Return (X, Y) of the center of cell containing provided text 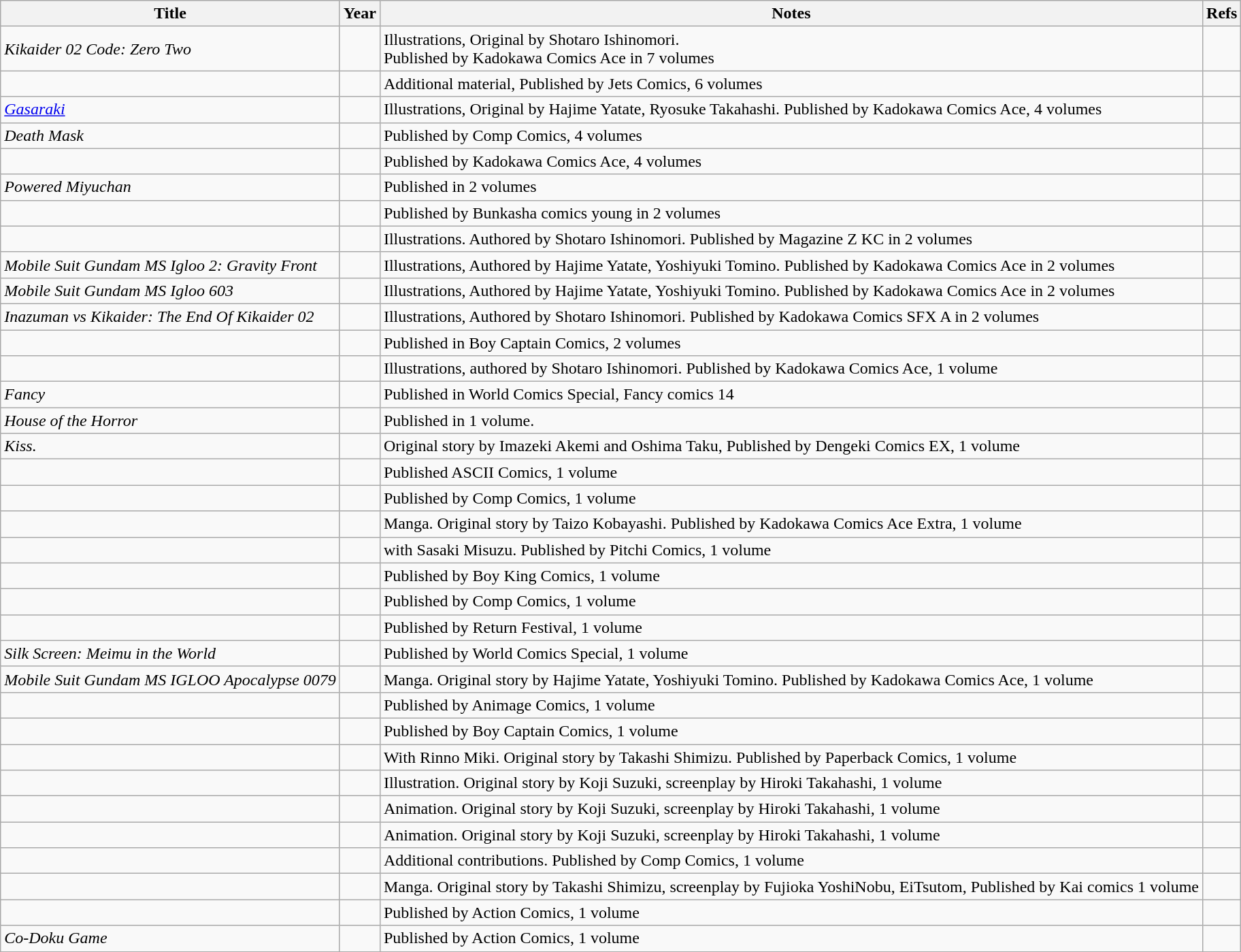
Published by World Comics Special, 1 volume (791, 653)
with Sasaki Misuzu. Published by Pitchi Comics, 1 volume (791, 550)
Illustrations, authored by Shotaro Ishinomori. Published by Kadokawa Comics Ace, 1 volume (791, 369)
Kiss. (170, 446)
Powered Miyuchan (170, 187)
Published by Bunkasha comics young in 2 volumes (791, 213)
Notes (791, 14)
Mobile Suit Gundam MS IGLOO Apocalypse 0079 (170, 679)
Manga. Original story by Taizo Kobayashi. Published by Kadokawa Comics Ace Extra, 1 volume (791, 524)
Published in Boy Captain Comics, 2 volumes (791, 342)
Fancy (170, 395)
Death Mask (170, 135)
Year (359, 14)
Mobile Suit Gundam MS Igloo 603 (170, 291)
Published by Boy King Comics, 1 volume (791, 576)
Published in 1 volume. (791, 421)
Illustrations. Authored by Shotaro Ishinomori. Published by Magazine Z KC in 2 volumes (791, 239)
Mobile Suit Gundam MS Igloo 2: Gravity Front (170, 265)
Additional contributions. Published by Comp Comics, 1 volume (791, 861)
Illustrations, Original by Hajime Yatate, Ryosuke Takahashi. Published by Kadokawa Comics Ace, 4 volumes (791, 110)
Inazuman vs Kikaider: The End Of Kikaider 02 (170, 316)
Gasaraki (170, 110)
Published by Animage Comics, 1 volume (791, 705)
Kikaider 02 Code: Zero Two (170, 49)
Published by Boy Captain Comics, 1 volume (791, 731)
Co-Doku Game (170, 938)
Published by Comp Comics, 4 volumes (791, 135)
Published in World Comics Special, Fancy comics 14 (791, 395)
Refs (1222, 14)
Silk Screen: Meimu in the World (170, 653)
Published by Return Festival, 1 volume (791, 627)
Manga. Original story by Takashi Shimizu, screenplay by Fujioka YoshiNobu, EiTsutom, Published by Kai comics 1 volume (791, 887)
Additional material, Published by Jets Comics, 6 volumes (791, 84)
Manga. Original story by Hajime Yatate, Yoshiyuki Tomino. Published by Kadokawa Comics Ace, 1 volume (791, 679)
Published ASCII Comics, 1 volume (791, 472)
Illustrations, Authored by Shotaro Ishinomori. Published by Kadokawa Comics SFX A in 2 volumes (791, 316)
Title (170, 14)
Published in 2 volumes (791, 187)
Illustration. Original story by Koji Suzuki, screenplay by Hiroki Takahashi, 1 volume (791, 783)
With Rinno Miki. Original story by Takashi Shimizu. Published by Paperback Comics, 1 volume (791, 757)
Illustrations, Original by Shotaro Ishinomori.Published by Kadokawa Comics Ace in 7 volumes (791, 49)
House of the Horror (170, 421)
Original story by Imazeki Akemi and Oshima Taku, Published by Dengeki Comics EX, 1 volume (791, 446)
Published by Kadokawa Comics Ace, 4 volumes (791, 161)
